For the text-containing cell, return its midpoint in [x, y] coordinate format. 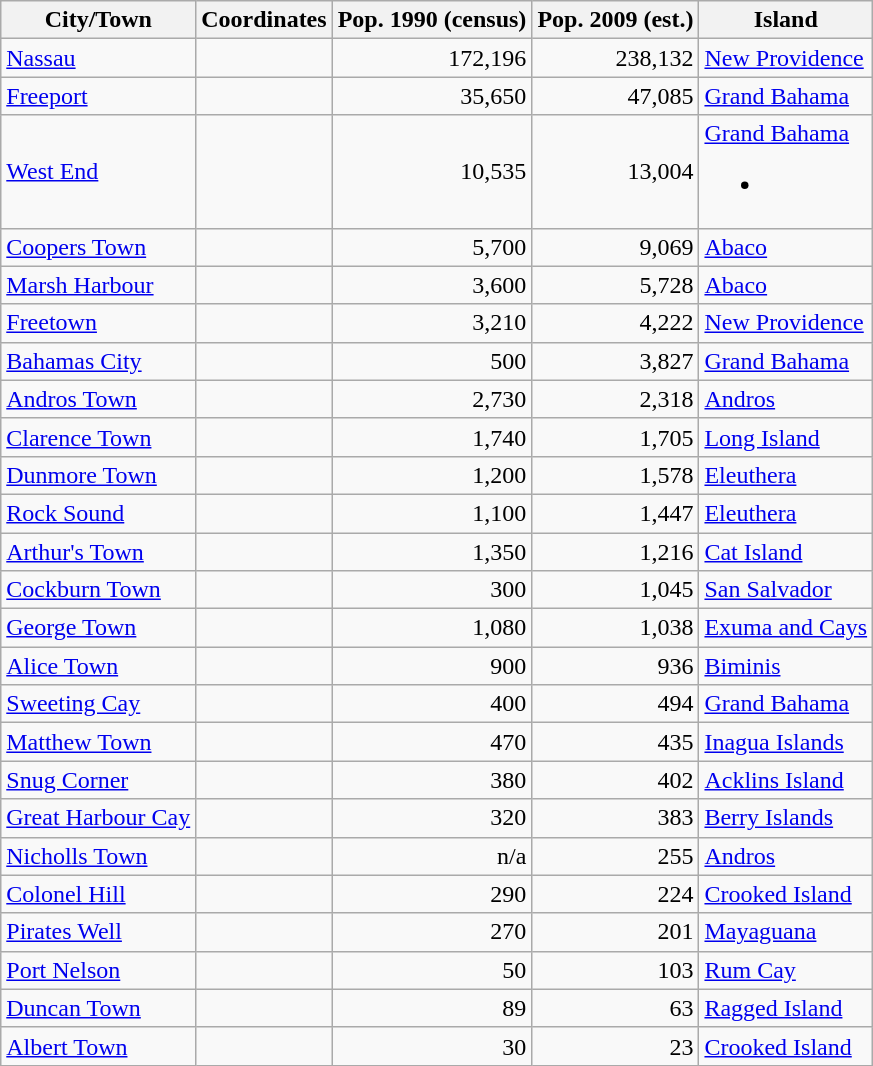
Pop. 1990 (census) [432, 20]
1,578 [616, 475]
Nassau [98, 58]
West End [98, 172]
Ragged Island [786, 1008]
300 [432, 590]
Duncan Town [98, 1008]
255 [616, 856]
Coordinates [264, 20]
494 [616, 704]
Matthew Town [98, 742]
383 [616, 818]
1,100 [432, 513]
Pirates Well [98, 932]
Long Island [786, 437]
Freeport [98, 96]
47,085 [616, 96]
Exuma and Cays [786, 628]
Pop. 2009 (est.) [616, 20]
Berry Islands [786, 818]
900 [432, 666]
5,700 [432, 247]
400 [432, 704]
Snug Corner [98, 780]
9,069 [616, 247]
23 [616, 1046]
n/a [432, 856]
Mayaguana [786, 932]
Marsh Harbour [98, 285]
320 [432, 818]
San Salvador [786, 590]
500 [432, 361]
1,038 [616, 628]
3,600 [432, 285]
435 [616, 742]
Rum Cay [786, 970]
Clarence Town [98, 437]
Island [786, 20]
224 [616, 894]
10,535 [432, 172]
Rock Sound [98, 513]
1,705 [616, 437]
4,222 [616, 323]
1,080 [432, 628]
1,216 [616, 551]
1,200 [432, 475]
Freetown [98, 323]
1,447 [616, 513]
3,827 [616, 361]
172,196 [432, 58]
City/Town [98, 20]
238,132 [616, 58]
Cockburn Town [98, 590]
3,210 [432, 323]
Dunmore Town [98, 475]
Coopers Town [98, 247]
Arthur's Town [98, 551]
13,004 [616, 172]
1,350 [432, 551]
470 [432, 742]
Acklins Island [786, 780]
Sweeting Cay [98, 704]
380 [432, 780]
Nicholls Town [98, 856]
1,045 [616, 590]
2,318 [616, 399]
936 [616, 666]
Alice Town [98, 666]
Inagua Islands [786, 742]
270 [432, 932]
Colonel Hill [98, 894]
George Town [98, 628]
201 [616, 932]
35,650 [432, 96]
Port Nelson [98, 970]
Biminis [786, 666]
402 [616, 780]
Great Harbour Cay [98, 818]
Andros Town [98, 399]
63 [616, 1008]
Bahamas City [98, 361]
103 [616, 970]
30 [432, 1046]
Cat Island [786, 551]
1,740 [432, 437]
Albert Town [98, 1046]
290 [432, 894]
5,728 [616, 285]
50 [432, 970]
2,730 [432, 399]
89 [432, 1008]
